Pinpoint the cell where the given text exists, returning its [x, y] midpoint coordinate. 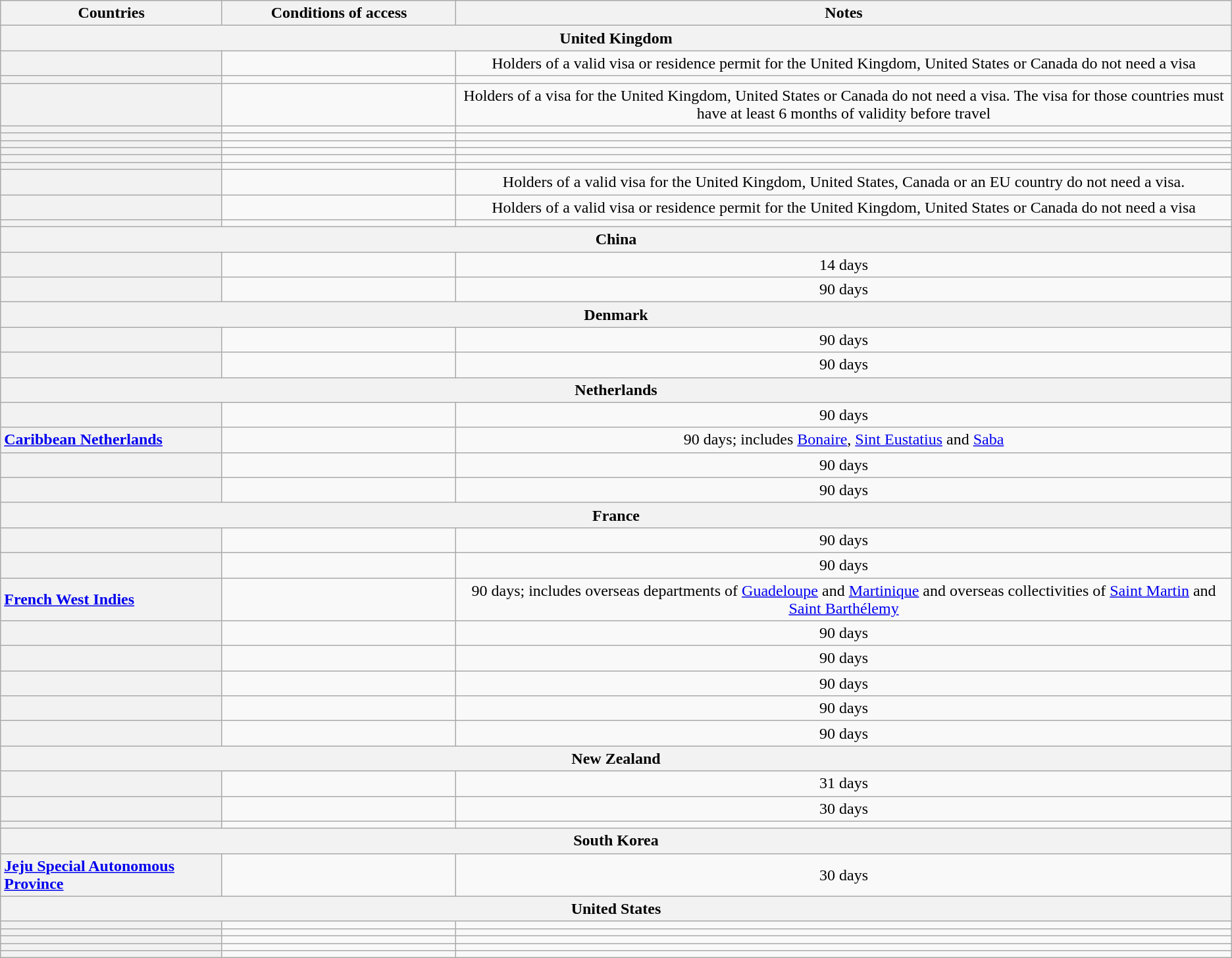
French West Indies [112, 599]
90 days; includes overseas departments of Guadeloupe and Martinique and overseas collectivities of Saint Martin and Saint Barthélemy [844, 599]
14 days [844, 265]
United Kingdom [616, 38]
Notes [844, 13]
Caribbean Netherlands [112, 440]
Holders of a valid visa for the United Kingdom, United States, Canada or an EU country do not need a visa. [844, 182]
Countries [112, 13]
Conditions of access [338, 13]
Denmark [616, 315]
Netherlands [616, 390]
China [616, 240]
South Korea [616, 841]
Jeju Special Autonomous Province [112, 874]
31 days [844, 784]
90 days; includes Bonaire, Sint Eustatius and Saba [844, 440]
France [616, 515]
United States [616, 909]
New Zealand [616, 758]
